Return the [x, y] coordinate for the center point of the cell that contains the specified text.  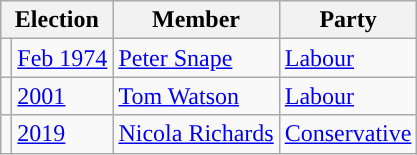
Peter Snape [196, 58]
Conservative [348, 134]
Feb 1974 [62, 58]
2019 [62, 134]
2001 [62, 96]
Election [57, 20]
Member [196, 20]
Party [348, 20]
Tom Watson [196, 96]
Nicola Richards [196, 134]
